Locate the cell with the specified text and output its [x, y] center coordinate. 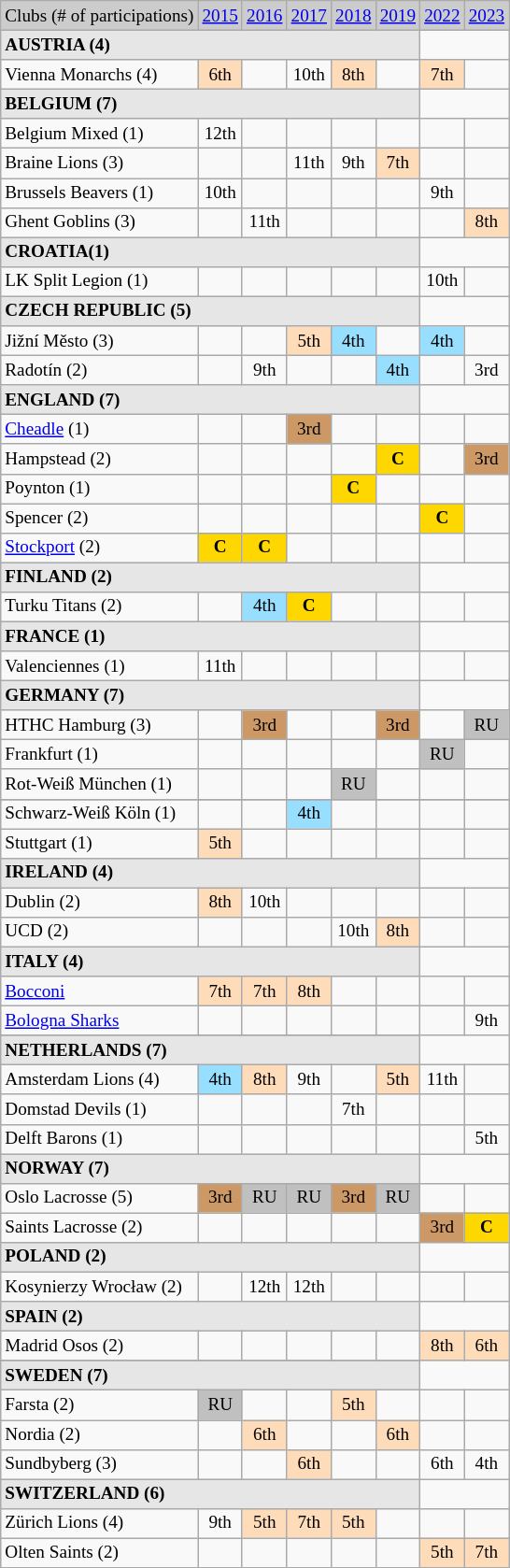
UCD (2) [99, 932]
Olten Saints (2) [99, 1553]
SWITZERLAND (6) [211, 1494]
Turku Titans (2) [99, 606]
ENGLAND (7) [211, 400]
Farsta (2) [99, 1405]
2018 [354, 16]
Dublin (2) [99, 903]
Nordia (2) [99, 1434]
Madrid Osos (2) [99, 1346]
2016 [264, 16]
Radotín (2) [99, 370]
SWEDEN (7) [211, 1376]
Ghent Goblins (3) [99, 222]
2017 [309, 16]
Brussels Beavers (1) [99, 192]
Jižní Město (3) [99, 341]
POLAND (2) [211, 1257]
Rot-Weiß München (1) [99, 784]
Spencer (2) [99, 518]
2023 [487, 16]
Belgium Mixed (1) [99, 134]
Sundbyberg (3) [99, 1464]
Zürich Lions (4) [99, 1523]
NETHERLANDS (7) [211, 1050]
IRELAND (4) [211, 873]
Delft Barons (1) [99, 1139]
Valenciennes (1) [99, 666]
GERMANY (7) [211, 695]
Stuttgart (1) [99, 843]
AUSTRIA (4) [211, 45]
Bocconi [99, 991]
Stockport (2) [99, 548]
LK Split Legion (1) [99, 281]
ITALY (4) [211, 962]
CROATIA(1) [211, 252]
2015 [220, 16]
CZECH REPUBLIC (5) [211, 311]
Schwarz-Weiß Köln (1) [99, 814]
Vienna Monarchs (4) [99, 75]
Saints Lacrosse (2) [99, 1228]
Braine Lions (3) [99, 164]
NORWAY (7) [211, 1169]
Domstad Devils (1) [99, 1109]
Kosynierzy Wrocław (2) [99, 1287]
Oslo Lacrosse (5) [99, 1198]
Hampstead (2) [99, 459]
2019 [398, 16]
Bologna Sharks [99, 1020]
SPAIN (2) [211, 1317]
BELGIUM (7) [211, 104]
FINLAND (2) [211, 577]
Amsterdam Lions (4) [99, 1080]
Poynton (1) [99, 489]
2022 [443, 16]
HTHC Hamburg (3) [99, 725]
Cheadle (1) [99, 430]
FRANCE (1) [211, 636]
Clubs (# of participations) [99, 16]
Frankfurt (1) [99, 755]
